Capture the cell that displays the provided text and extract its [X, Y] central coordinate. 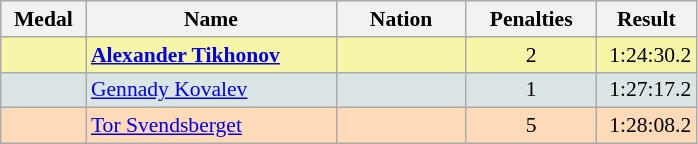
Nation [401, 19]
Tor Svendsberget [211, 126]
2 [531, 55]
Gennady Kovalev [211, 90]
1:28:08.2 [646, 126]
Medal [44, 19]
Name [211, 19]
Alexander Tikhonov [211, 55]
1:27:17.2 [646, 90]
5 [531, 126]
Penalties [531, 19]
1:24:30.2 [646, 55]
1 [531, 90]
Result [646, 19]
